Extract the (X, Y) coordinate from the center of the cell holding the provided text.  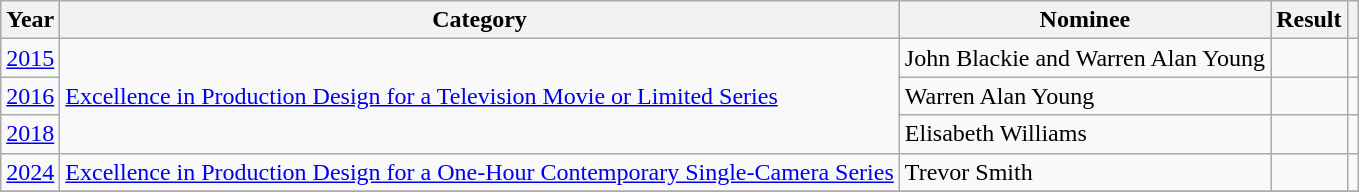
2015 (30, 58)
Result (1309, 20)
Elisabeth Williams (1084, 134)
2018 (30, 134)
Year (30, 20)
2024 (30, 172)
Nominee (1084, 20)
Excellence in Production Design for a Television Movie or Limited Series (480, 96)
Excellence in Production Design for a One-Hour Contemporary Single-Camera Series (480, 172)
Category (480, 20)
Trevor Smith (1084, 172)
John Blackie and Warren Alan Young (1084, 58)
Warren Alan Young (1084, 96)
2016 (30, 96)
